Capture the cell that displays the provided text and extract its (x, y) central coordinate. 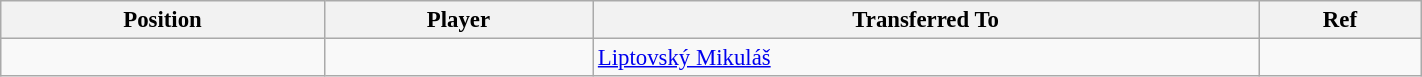
Liptovský Mikuláš (926, 58)
Ref (1340, 20)
Player (458, 20)
Position (163, 20)
Transferred To (926, 20)
